Return (x, y) of the center of cell containing provided text 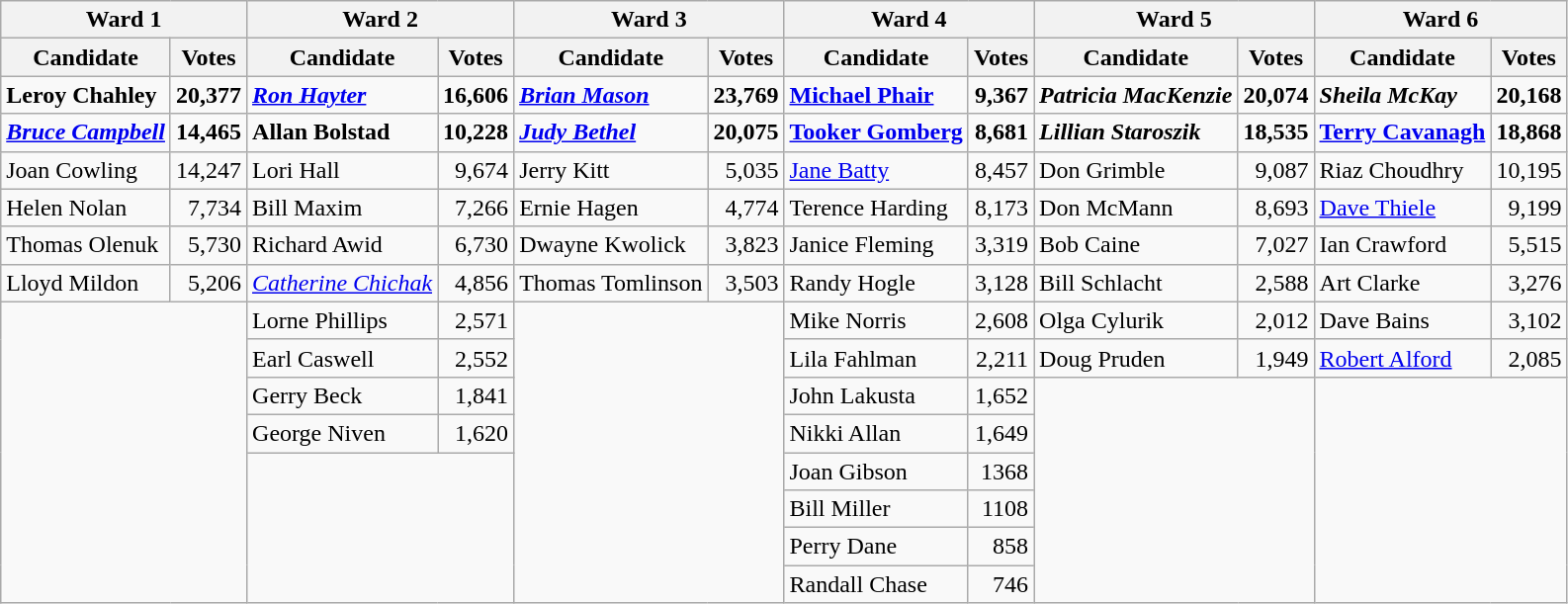
John Lakusta (876, 395)
Thomas Olenuk (86, 245)
Doug Pruden (1136, 358)
2,211 (1001, 358)
Ward 1 (125, 20)
14,465 (208, 132)
Perry Dane (876, 547)
2,588 (1275, 283)
Bill Schlacht (1136, 283)
Lorne Phillips (342, 320)
Lillian Staroszik (1136, 132)
10,195 (1528, 170)
Riaz Choudhry (1402, 170)
5,035 (745, 170)
4,856 (477, 283)
23,769 (745, 95)
Ernie Hagen (611, 208)
Earl Caswell (342, 358)
Joan Cowling (86, 170)
Don Grimble (1136, 170)
5,206 (208, 283)
Bill Maxim (342, 208)
Patricia MacKenzie (1136, 95)
Olga Cylurik (1136, 320)
Ward 5 (1175, 20)
Randall Chase (876, 584)
Lloyd Mildon (86, 283)
16,606 (477, 95)
Bob Caine (1136, 245)
2,571 (477, 320)
3,823 (745, 245)
18,535 (1275, 132)
Ron Hayter (342, 95)
Terry Cavanagh (1402, 132)
20,075 (745, 132)
Joan Gibson (876, 472)
746 (1001, 584)
8,173 (1001, 208)
9,087 (1275, 170)
2,085 (1528, 358)
1368 (1001, 472)
1,949 (1275, 358)
Ward 4 (910, 20)
20,377 (208, 95)
7,266 (477, 208)
Allan Bolstad (342, 132)
9,674 (477, 170)
3,276 (1528, 283)
Jane Batty (876, 170)
1,841 (477, 395)
7,027 (1275, 245)
Randy Hogle (876, 283)
9,199 (1528, 208)
Helen Nolan (86, 208)
Dwayne Kwolick (611, 245)
4,774 (745, 208)
Sheila McKay (1402, 95)
Art Clarke (1402, 283)
858 (1001, 547)
1,652 (1001, 395)
Catherine Chichak (342, 283)
3,102 (1528, 320)
Nikki Allan (876, 433)
20,074 (1275, 95)
10,228 (477, 132)
Janice Fleming (876, 245)
Mike Norris (876, 320)
George Niven (342, 433)
9,367 (1001, 95)
Ward 6 (1440, 20)
5,515 (1528, 245)
Gerry Beck (342, 395)
20,168 (1528, 95)
Dave Thiele (1402, 208)
2,608 (1001, 320)
Michael Phair (876, 95)
7,734 (208, 208)
Jerry Kitt (611, 170)
8,681 (1001, 132)
Ward 3 (649, 20)
Brian Mason (611, 95)
Robert Alford (1402, 358)
Terence Harding (876, 208)
Bruce Campbell (86, 132)
3,128 (1001, 283)
Leroy Chahley (86, 95)
8,457 (1001, 170)
Thomas Tomlinson (611, 283)
3,319 (1001, 245)
Judy Bethel (611, 132)
Richard Awid (342, 245)
Bill Miller (876, 509)
Lori Hall (342, 170)
1108 (1001, 509)
Don McMann (1136, 208)
8,693 (1275, 208)
2,012 (1275, 320)
1,649 (1001, 433)
Tooker Gomberg (876, 132)
18,868 (1528, 132)
Lila Fahlman (876, 358)
3,503 (745, 283)
2,552 (477, 358)
1,620 (477, 433)
14,247 (208, 170)
5,730 (208, 245)
Ward 2 (381, 20)
Ian Crawford (1402, 245)
6,730 (477, 245)
Dave Bains (1402, 320)
